Capture the cell that displays the provided text and extract its (x, y) central coordinate. 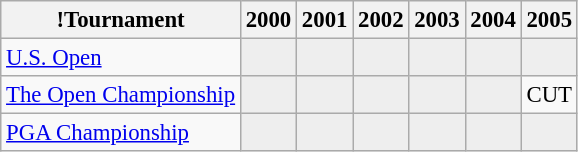
2002 (381, 20)
2000 (268, 20)
2005 (549, 20)
!Tournament (121, 20)
2001 (325, 20)
PGA Championship (121, 133)
U.S. Open (121, 58)
2003 (437, 20)
CUT (549, 95)
2004 (493, 20)
The Open Championship (121, 95)
